Output the [x, y] coordinate of the center of the cell containing the given text.  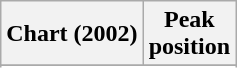
Peak position [189, 34]
Chart (2002) [72, 34]
